Scan for the cell matching the given text and deliver its (x, y) coordinate at center. 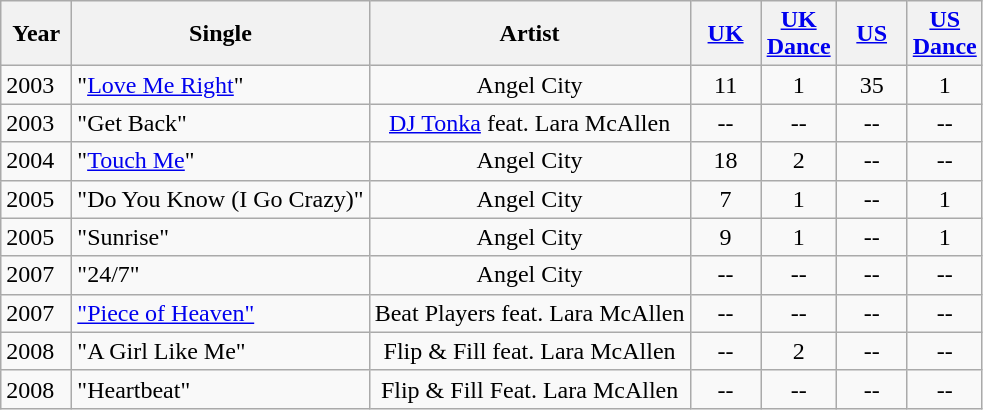
18 (726, 161)
UK Dance (798, 34)
"Heartbeat" (220, 389)
"A Girl Like Me" (220, 351)
"Get Back" (220, 123)
UK (726, 34)
Flip & Fill feat. Lara McAllen (530, 351)
"Love Me Right" (220, 85)
Year (36, 34)
"Touch Me" (220, 161)
2004 (36, 161)
Artist (530, 34)
7 (726, 199)
Flip & Fill Feat. Lara McAllen (530, 389)
9 (726, 237)
US Dance (944, 34)
DJ Tonka feat. Lara McAllen (530, 123)
"Piece of Heaven" (220, 313)
US (872, 34)
35 (872, 85)
Single (220, 34)
"Sunrise" (220, 237)
"Do You Know (I Go Crazy)" (220, 199)
11 (726, 85)
"24/7" (220, 275)
Beat Players feat. Lara McAllen (530, 313)
